Determine the (X, Y) coordinate at the center of the cell enclosing the given text.  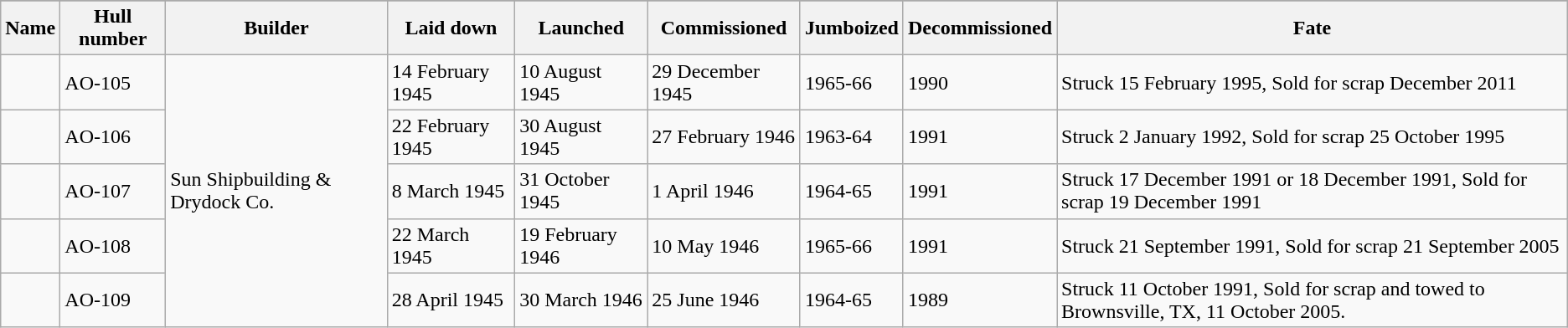
AO-107 (113, 191)
Struck 15 February 1995, Sold for scrap December 2011 (1313, 82)
28 April 1945 (451, 300)
19 February 1946 (581, 246)
Builder (276, 28)
14 February 1945 (451, 82)
AO-109 (113, 300)
Launched (581, 28)
22 February 1945 (451, 137)
1 April 1946 (724, 191)
Decommissioned (980, 28)
AO-108 (113, 246)
10 May 1946 (724, 246)
Struck 2 January 1992, Sold for scrap 25 October 1995 (1313, 137)
Commissioned (724, 28)
AO-105 (113, 82)
Hull number (113, 28)
Struck 17 December 1991 or 18 December 1991, Sold for scrap 19 December 1991 (1313, 191)
25 June 1946 (724, 300)
1989 (980, 300)
31 October 1945 (581, 191)
Name (30, 28)
Struck 21 September 1991, Sold for scrap 21 September 2005 (1313, 246)
1990 (980, 82)
8 March 1945 (451, 191)
30 March 1946 (581, 300)
29 December 1945 (724, 82)
Struck 11 October 1991, Sold for scrap and towed to Brownsville, TX, 11 October 2005. (1313, 300)
Sun Shipbuilding & Drydock Co. (276, 191)
Fate (1313, 28)
27 February 1946 (724, 137)
10 August 1945 (581, 82)
Jumboized (851, 28)
AO-106 (113, 137)
1963-64 (851, 137)
30 August 1945 (581, 137)
Laid down (451, 28)
22 March 1945 (451, 246)
